Output the [x, y] coordinate of the center of the cell containing the given text.  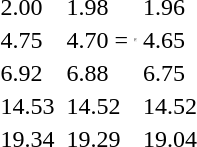
4.70 = [98, 40]
6.88 [98, 73]
14.52 [98, 106]
